Identify which cell holds the provided text, then report its [x, y] central coordinate. 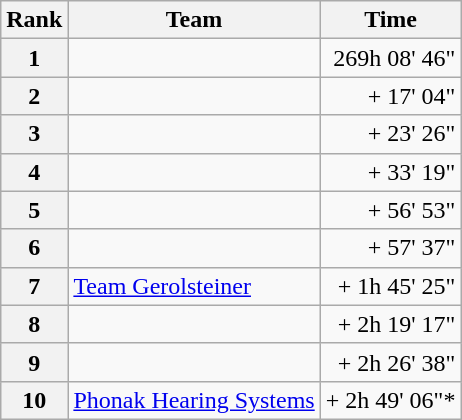
+ 1h 45' 25" [390, 286]
3 [34, 134]
4 [34, 172]
5 [34, 210]
+ 33' 19" [390, 172]
7 [34, 286]
+ 57' 37" [390, 248]
2 [34, 96]
269h 08' 46" [390, 58]
Phonak Hearing Systems [194, 400]
Rank [34, 20]
Team Gerolsteiner [194, 286]
+ 2h 26' 38" [390, 362]
+ 2h 49' 06"* [390, 400]
8 [34, 324]
+ 56' 53" [390, 210]
1 [34, 58]
+ 2h 19' 17" [390, 324]
9 [34, 362]
+ 23' 26" [390, 134]
Time [390, 20]
+ 17' 04" [390, 96]
10 [34, 400]
Team [194, 20]
6 [34, 248]
